Output the (X, Y) coordinate of the center of the cell containing the given text.  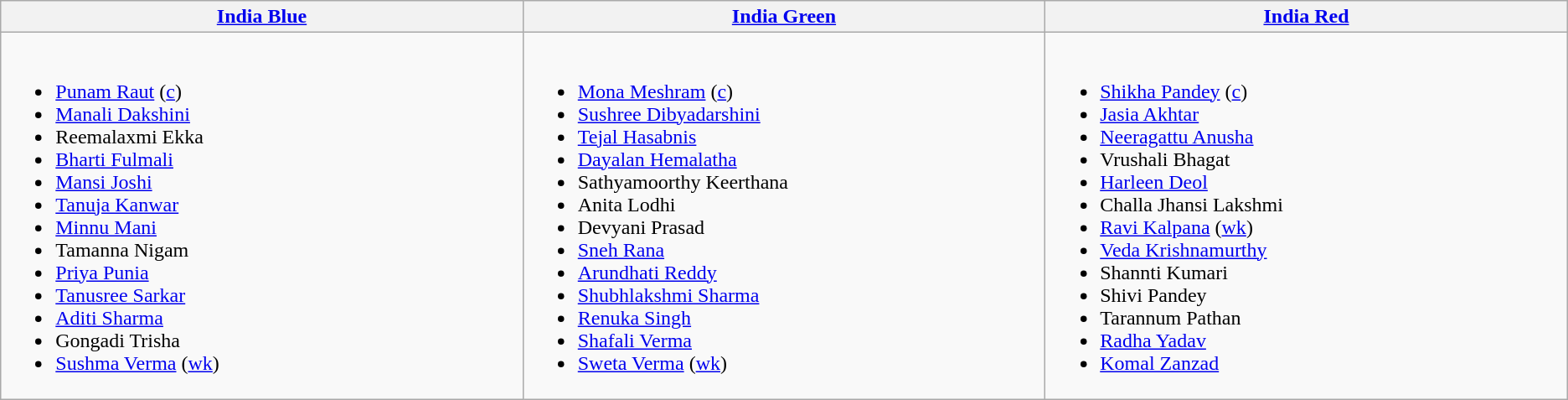
India Blue (261, 17)
India Green (784, 17)
India Red (1307, 17)
